Provide the [x, y] coordinate of the cell's center where the given text is located.  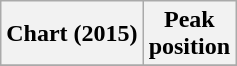
Chart (2015) [72, 34]
Peakposition [189, 34]
